Determine the [X, Y] coordinate at the center of the cell enclosing the given text.  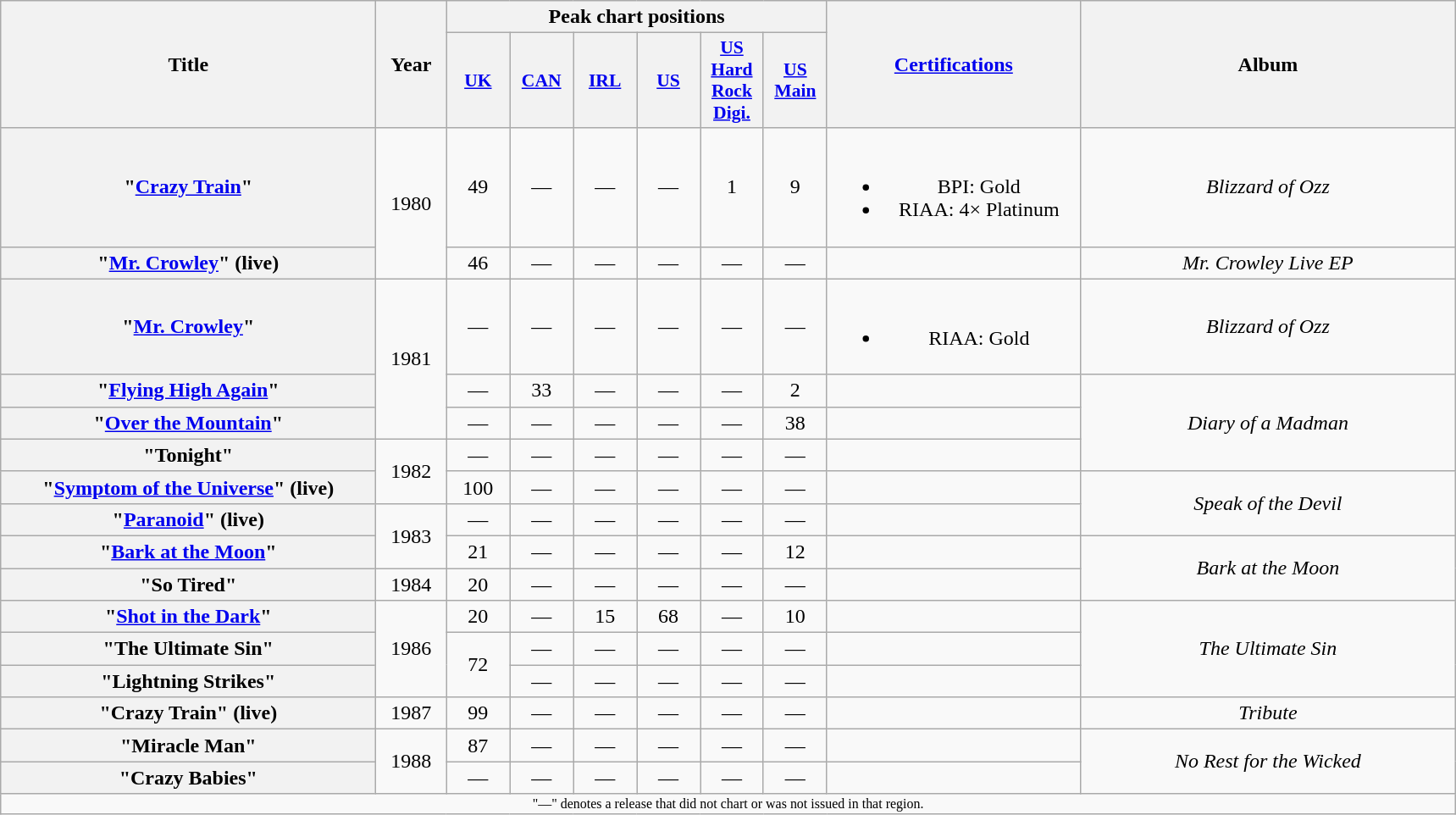
US [669, 80]
1988 [412, 762]
72 [478, 665]
Year [412, 64]
USMain [794, 80]
1987 [412, 713]
Bark at the Moon [1267, 568]
38 [794, 423]
"So Tired" [188, 584]
68 [669, 617]
Speak of the Devil [1267, 503]
"Crazy Train" [188, 187]
"Crazy Train" (live) [188, 713]
"Paranoid" (live) [188, 519]
"Mr. Crowley" [188, 327]
1986 [412, 649]
9 [794, 187]
"The Ultimate Sin" [188, 649]
"Symptom of the Universe" (live) [188, 487]
15 [605, 617]
Album [1267, 64]
46 [478, 263]
87 [478, 746]
1981 [412, 359]
CAN [542, 80]
IRL [605, 80]
Peak chart positions [637, 17]
Tribute [1267, 713]
Mr. Crowley Live EP [1267, 263]
1 [732, 187]
USHard Rock Digi. [732, 80]
BPI: GoldRIAA: 4× Platinum [954, 187]
1982 [412, 471]
"Shot in the Dark" [188, 617]
The Ultimate Sin [1267, 649]
"Crazy Babies" [188, 778]
1980 [412, 203]
Diary of a Madman [1267, 423]
No Rest for the Wicked [1267, 762]
"Flying High Again" [188, 391]
100 [478, 487]
1983 [412, 535]
UK [478, 80]
"Over the Mountain" [188, 423]
"Lightning Strikes" [188, 681]
Title [188, 64]
99 [478, 713]
10 [794, 617]
33 [542, 391]
2 [794, 391]
Certifications [954, 64]
"—" denotes a release that did not chart or was not issued in that region. [728, 804]
49 [478, 187]
"Miracle Man" [188, 746]
12 [794, 552]
RIAA: Gold [954, 327]
"Tonight" [188, 455]
21 [478, 552]
"Mr. Crowley" (live) [188, 263]
"Bark at the Moon" [188, 552]
1984 [412, 584]
